Detect which cell encompasses the target text, then output its [X, Y] center coordinate. 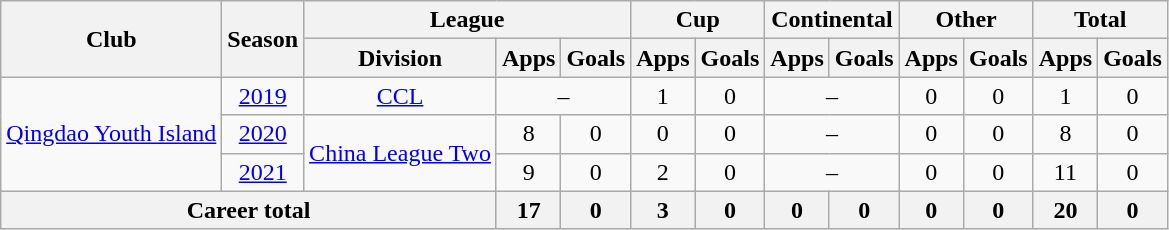
17 [528, 210]
Cup [698, 20]
CCL [400, 96]
Club [112, 39]
3 [663, 210]
9 [528, 172]
20 [1065, 210]
League [468, 20]
11 [1065, 172]
2 [663, 172]
Qingdao Youth Island [112, 134]
Other [966, 20]
2021 [263, 172]
Continental [832, 20]
2020 [263, 134]
2019 [263, 96]
Season [263, 39]
Career total [249, 210]
China League Two [400, 153]
Total [1100, 20]
Division [400, 58]
